Capture the cell that displays the provided text and extract its [X, Y] central coordinate. 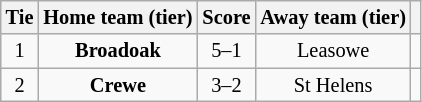
Tie [20, 17]
St Helens [332, 85]
Away team (tier) [332, 17]
3–2 [226, 85]
5–1 [226, 51]
1 [20, 51]
Home team (tier) [118, 17]
2 [20, 85]
Crewe [118, 85]
Leasowe [332, 51]
Score [226, 17]
Broadoak [118, 51]
